Search for the cell housing the specified text and yield its [X, Y] center coordinate. 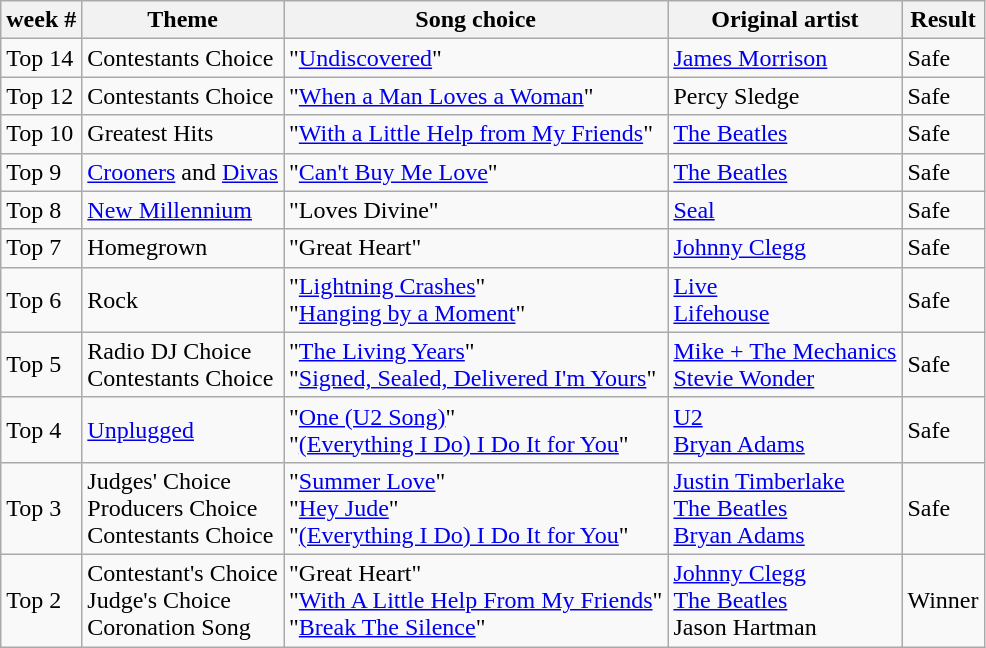
Top 8 [42, 210]
Top 14 [42, 58]
Result [943, 20]
Crooners and Divas [183, 172]
Rock [183, 300]
"Loves Divine" [476, 210]
Top 4 [42, 430]
Seal [785, 210]
Top 10 [42, 134]
Mike + The MechanicsStevie Wonder [785, 364]
"Great Heart" [476, 248]
"Lightning Crashes""Hanging by a Moment" [476, 300]
"One (U2 Song)""(Everything I Do) I Do It for You" [476, 430]
"With a Little Help from My Friends" [476, 134]
Radio DJ Choice Contestants Choice [183, 364]
Justin TimberlakeThe BeatlesBryan Adams [785, 508]
"Can't Buy Me Love" [476, 172]
Greatest Hits [183, 134]
Top 3 [42, 508]
week # [42, 20]
"Summer Love""Hey Jude""(Everything I Do) I Do It for You" [476, 508]
LiveLifehouse [785, 300]
Judges' Choice Producers Choice Contestants Choice [183, 508]
Winner [943, 600]
Top 2 [42, 600]
Top 12 [42, 96]
Johnny CleggThe BeatlesJason Hartman [785, 600]
Contestant's Choice Judge's Choice Coronation Song [183, 600]
Top 7 [42, 248]
Original artist [785, 20]
Johnny Clegg [785, 248]
"Great Heart""With A Little Help From My Friends""Break The Silence" [476, 600]
Top 6 [42, 300]
Percy Sledge [785, 96]
Song choice [476, 20]
Unplugged [183, 430]
James Morrison [785, 58]
Top 5 [42, 364]
Homegrown [183, 248]
New Millennium [183, 210]
U2Bryan Adams [785, 430]
Top 9 [42, 172]
"The Living Years""Signed, Sealed, Delivered I'm Yours" [476, 364]
"Undiscovered" [476, 58]
Theme [183, 20]
"When a Man Loves a Woman" [476, 96]
